Output the [X, Y] coordinate of the center of the cell containing the given text.  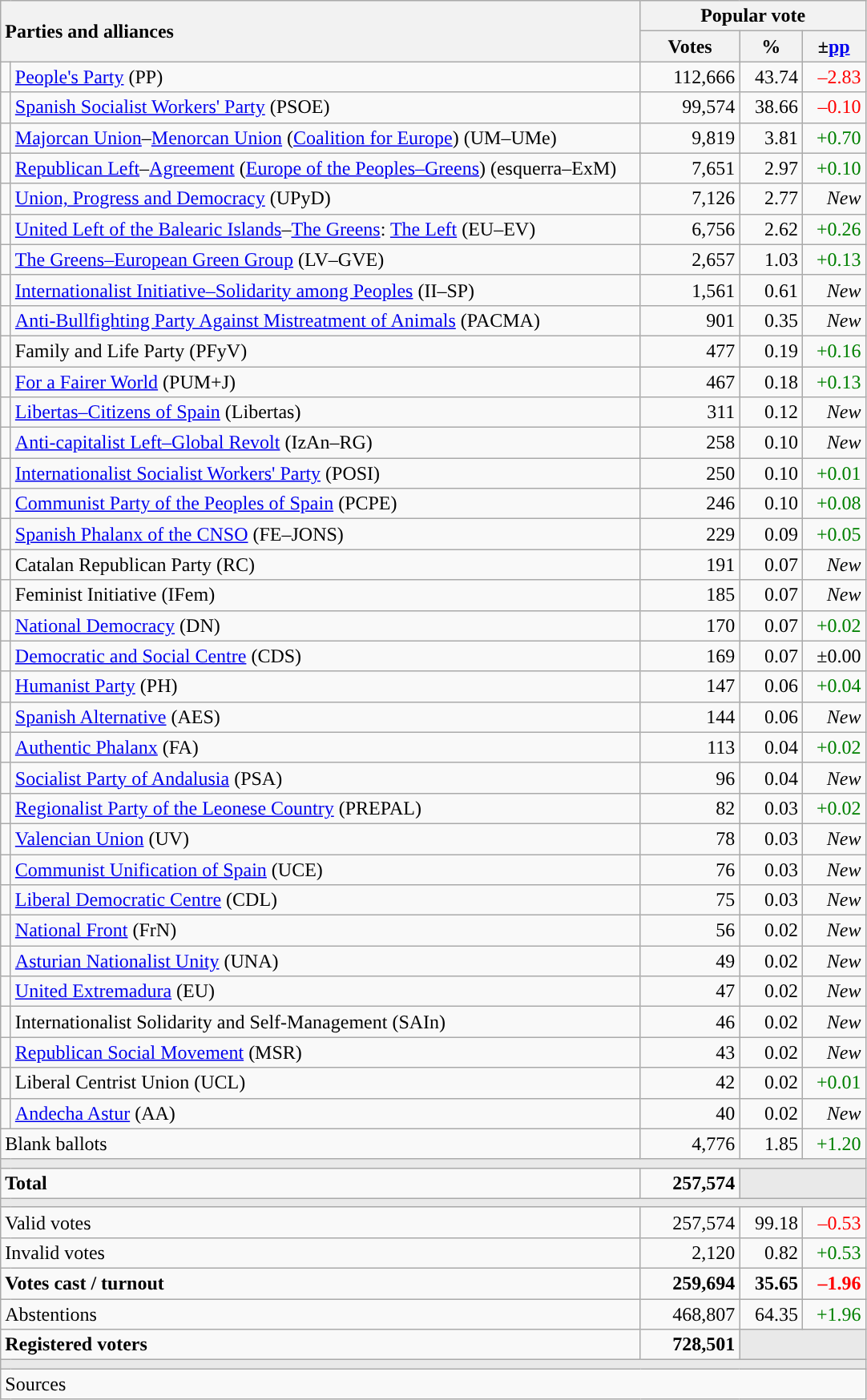
43.74 [771, 77]
–1.96 [833, 1283]
Registered voters [321, 1345]
99,574 [690, 107]
82 [690, 808]
Spanish Phalanx of the CNSO (FE–JONS) [325, 534]
728,501 [690, 1345]
2,657 [690, 259]
People's Party (PP) [325, 77]
259,694 [690, 1283]
Votes [690, 46]
38.66 [771, 107]
2.77 [771, 199]
+0.10 [833, 168]
The Greens–European Green Group (LV–GVE) [325, 259]
Liberal Centrist Union (UCL) [325, 1083]
112,666 [690, 77]
169 [690, 656]
Invalid votes [321, 1253]
Anti-Bullfighting Party Against Mistreatment of Animals (PACMA) [325, 320]
468,807 [690, 1314]
9,819 [690, 138]
For a Fairer World (PUM+J) [325, 382]
Parties and alliances [321, 31]
Communist Party of the Peoples of Spain (PCPE) [325, 504]
467 [690, 382]
1.03 [771, 259]
49 [690, 961]
7,651 [690, 168]
Valencian Union (UV) [325, 839]
Socialist Party of Andalusia (PSA) [325, 778]
0.35 [771, 320]
National Democracy (DN) [325, 626]
Liberal Democratic Centre (CDL) [325, 900]
7,126 [690, 199]
±pp [833, 46]
229 [690, 534]
+0.26 [833, 229]
National Front (FrN) [325, 931]
Communist Unification of Spain (UCE) [325, 869]
76 [690, 869]
901 [690, 320]
6,756 [690, 229]
+0.70 [833, 138]
191 [690, 565]
43 [690, 1052]
±0.00 [833, 656]
246 [690, 504]
0.61 [771, 290]
Popular vote [753, 16]
United Extremadura (EU) [325, 992]
0.09 [771, 534]
64.35 [771, 1314]
40 [690, 1113]
Feminist Initiative (IFem) [325, 595]
+1.96 [833, 1314]
170 [690, 626]
Internationalist Initiative–Solidarity among Peoples (II–SP) [325, 290]
Regionalist Party of the Leonese Country (PREPAL) [325, 808]
Andecha Astur (AA) [325, 1113]
1,561 [690, 290]
Sources [433, 1384]
+0.08 [833, 504]
477 [690, 351]
Valid votes [321, 1222]
Union, Progress and Democracy (UPyD) [325, 199]
+0.53 [833, 1253]
0.19 [771, 351]
Family and Life Party (PFyV) [325, 351]
–0.10 [833, 107]
Democratic and Social Centre (CDS) [325, 656]
113 [690, 747]
Anti-capitalist Left–Global Revolt (IzAn–RG) [325, 443]
250 [690, 473]
+0.05 [833, 534]
Total [321, 1183]
47 [690, 992]
311 [690, 412]
+0.04 [833, 686]
99.18 [771, 1222]
2.62 [771, 229]
–0.53 [833, 1222]
0.18 [771, 382]
42 [690, 1083]
+1.20 [833, 1144]
% [771, 46]
56 [690, 931]
Spanish Socialist Workers' Party (PSOE) [325, 107]
+0.16 [833, 351]
United Left of the Balearic Islands–The Greens: The Left (EU–EV) [325, 229]
Humanist Party (PH) [325, 686]
Republican Left–Agreement (Europe of the Peoples–Greens) (esquerra–ExM) [325, 168]
Internationalist Solidarity and Self-Management (SAIn) [325, 1022]
3.81 [771, 138]
–2.83 [833, 77]
Authentic Phalanx (FA) [325, 747]
Asturian Nationalist Unity (UNA) [325, 961]
0.12 [771, 412]
Blank ballots [321, 1144]
96 [690, 778]
Republican Social Movement (MSR) [325, 1052]
258 [690, 443]
2,120 [690, 1253]
144 [690, 717]
185 [690, 595]
Abstentions [321, 1314]
35.65 [771, 1283]
Votes cast / turnout [321, 1283]
Catalan Republican Party (RC) [325, 565]
Internationalist Socialist Workers' Party (POSI) [325, 473]
78 [690, 839]
Spanish Alternative (AES) [325, 717]
75 [690, 900]
0.82 [771, 1253]
2.97 [771, 168]
1.85 [771, 1144]
46 [690, 1022]
147 [690, 686]
Majorcan Union–Menorcan Union (Coalition for Europe) (UM–UMe) [325, 138]
Libertas–Citizens of Spain (Libertas) [325, 412]
4,776 [690, 1144]
